Scan for the cell matching the given text and deliver its [X, Y] coordinate at center. 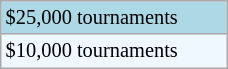
$25,000 tournaments [114, 17]
$10,000 tournaments [114, 51]
